Provide the (X, Y) coordinate of the cell's center where the given text is located.  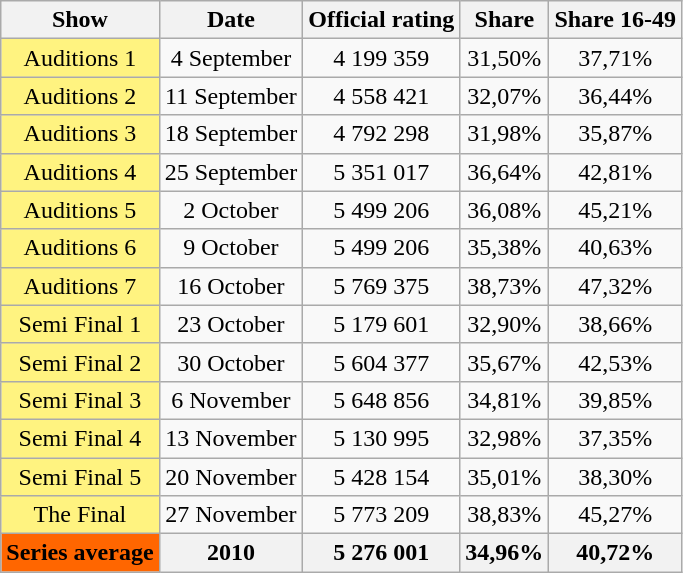
35,67% (504, 362)
31,50% (504, 58)
Series average (80, 553)
31,98% (504, 134)
Auditions 1 (80, 58)
Date (231, 20)
4 558 421 (382, 96)
30 October (231, 362)
32,98% (504, 438)
The Final (80, 515)
35,87% (616, 134)
Semi Final 5 (80, 477)
35,38% (504, 248)
45,21% (616, 210)
Auditions 4 (80, 172)
2 October (231, 210)
36,64% (504, 172)
25 September (231, 172)
38,66% (616, 324)
Semi Final 1 (80, 324)
11 September (231, 96)
4 September (231, 58)
40,63% (616, 248)
5 179 601 (382, 324)
45,27% (616, 515)
36,08% (504, 210)
4 792 298 (382, 134)
Auditions 5 (80, 210)
35,01% (504, 477)
47,32% (616, 286)
Official rating (382, 20)
18 September (231, 134)
5 428 154 (382, 477)
38,30% (616, 477)
20 November (231, 477)
13 November (231, 438)
Auditions 2 (80, 96)
5 769 375 (382, 286)
Show (80, 20)
5 604 377 (382, 362)
37,71% (616, 58)
34,81% (504, 400)
38,83% (504, 515)
Auditions 6 (80, 248)
42,53% (616, 362)
42,81% (616, 172)
32,07% (504, 96)
Semi Final 4 (80, 438)
40,72% (616, 553)
2010 (231, 553)
16 October (231, 286)
6 November (231, 400)
Share (504, 20)
Share 16-49 (616, 20)
36,44% (616, 96)
5 773 209 (382, 515)
9 October (231, 248)
5 276 001 (382, 553)
Auditions 3 (80, 134)
4 199 359 (382, 58)
5 351 017 (382, 172)
Auditions 7 (80, 286)
38,73% (504, 286)
Semi Final 2 (80, 362)
37,35% (616, 438)
23 October (231, 324)
39,85% (616, 400)
5 648 856 (382, 400)
34,96% (504, 553)
32,90% (504, 324)
27 November (231, 515)
Semi Final 3 (80, 400)
5 130 995 (382, 438)
